Search for the cell housing the specified text and yield its [x, y] center coordinate. 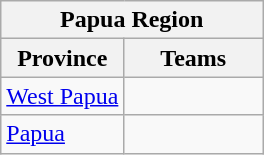
Teams [194, 58]
Papua Region [132, 20]
West Papua [62, 96]
Province [62, 58]
Papua [62, 134]
